For the text-containing cell, return its midpoint in (X, Y) coordinate format. 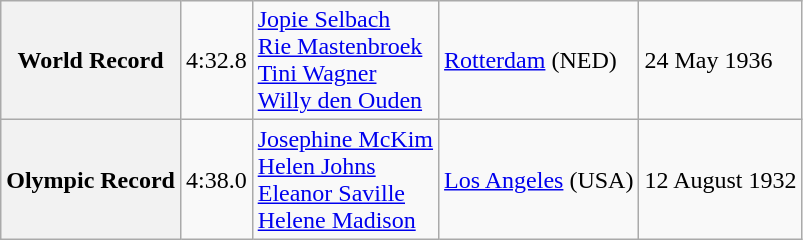
Rotterdam (NED) (539, 60)
Los Angeles (USA) (539, 180)
4:32.8 (216, 60)
Josephine McKim Helen Johns Eleanor Saville Helene Madison (345, 180)
4:38.0 (216, 180)
Jopie Selbach Rie Mastenbroek Tini Wagner Willy den Ouden (345, 60)
World Record (91, 60)
12 August 1932 (720, 180)
24 May 1936 (720, 60)
Olympic Record (91, 180)
